Determine the (X, Y) coordinate at the center of the cell enclosing the given text.  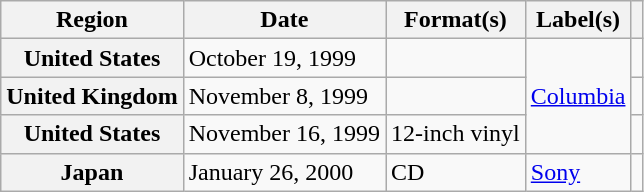
November 8, 1999 (284, 96)
November 16, 1999 (284, 134)
12-inch vinyl (456, 134)
January 26, 2000 (284, 172)
Region (92, 20)
CD (456, 172)
United Kingdom (92, 96)
Label(s) (578, 20)
Columbia (578, 96)
Sony (578, 172)
Date (284, 20)
Format(s) (456, 20)
Japan (92, 172)
October 19, 1999 (284, 58)
